Return the (X, Y) coordinate for the center point of the cell that contains the specified text.  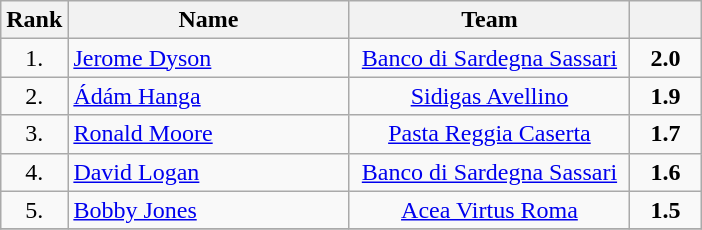
4. (34, 172)
Team (490, 20)
1.6 (666, 172)
2. (34, 96)
Pasta Reggia Caserta (490, 134)
Name (208, 20)
Acea Virtus Roma (490, 210)
1.7 (666, 134)
Rank (34, 20)
Bobby Jones (208, 210)
David Logan (208, 172)
3. (34, 134)
5. (34, 210)
Jerome Dyson (208, 58)
2.0 (666, 58)
1.5 (666, 210)
1.9 (666, 96)
Ronald Moore (208, 134)
Sidigas Avellino (490, 96)
Ádám Hanga (208, 96)
1. (34, 58)
